Capture the cell that displays the provided text and extract its (X, Y) central coordinate. 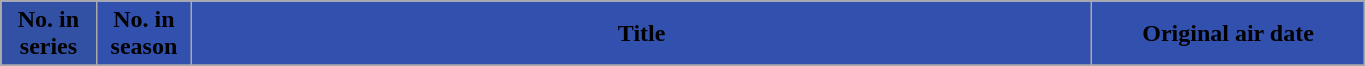
No. inseason (144, 34)
Title (642, 34)
Original air date (1228, 34)
No. inseries (48, 34)
